Scan for the cell matching the given text and deliver its (x, y) coordinate at center. 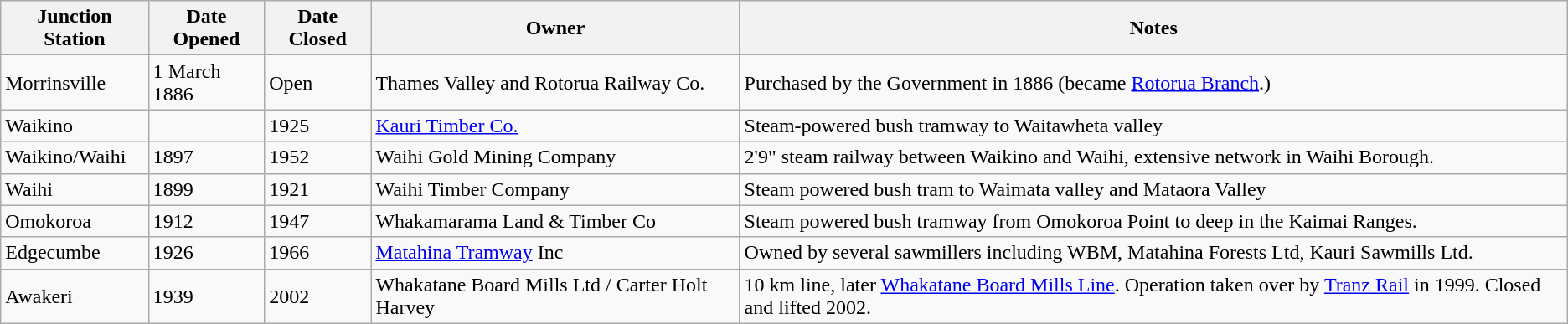
1 March 1886 (206, 82)
1899 (206, 189)
10 km line, later Whakatane Board Mills Line. Operation taken over by Tranz Rail in 1999. Closed and lifted 2002. (1153, 296)
1897 (206, 157)
Open (318, 82)
Kauri Timber Co. (555, 126)
Omokoroa (75, 221)
1925 (318, 126)
2'9" steam railway between Waikino and Waihi, extensive network in Waihi Borough. (1153, 157)
Date Opened (206, 28)
Steam powered bush tram to Waimata valley and Mataora Valley (1153, 189)
Owned by several sawmillers including WBM, Matahina Forests Ltd, Kauri Sawmills Ltd. (1153, 253)
Morrinsville (75, 82)
1952 (318, 157)
Purchased by the Government in 1886 (became Rotorua Branch.) (1153, 82)
Whakamarama Land & Timber Co (555, 221)
Date Closed (318, 28)
1939 (206, 296)
1921 (318, 189)
Waihi Timber Company (555, 189)
Thames Valley and Rotorua Railway Co. (555, 82)
Junction Station (75, 28)
Steam-powered bush tramway to Waitawheta valley (1153, 126)
Waikino/Waihi (75, 157)
Edgecumbe (75, 253)
1947 (318, 221)
Waikino (75, 126)
Matahina Tramway Inc (555, 253)
Notes (1153, 28)
Owner (555, 28)
Steam powered bush tramway from Omokoroa Point to deep in the Kaimai Ranges. (1153, 221)
Whakatane Board Mills Ltd / Carter Holt Harvey (555, 296)
2002 (318, 296)
1912 (206, 221)
Waihi (75, 189)
Awakeri (75, 296)
1966 (318, 253)
1926 (206, 253)
Waihi Gold Mining Company (555, 157)
